For the text-containing cell, return its midpoint in [X, Y] coordinate format. 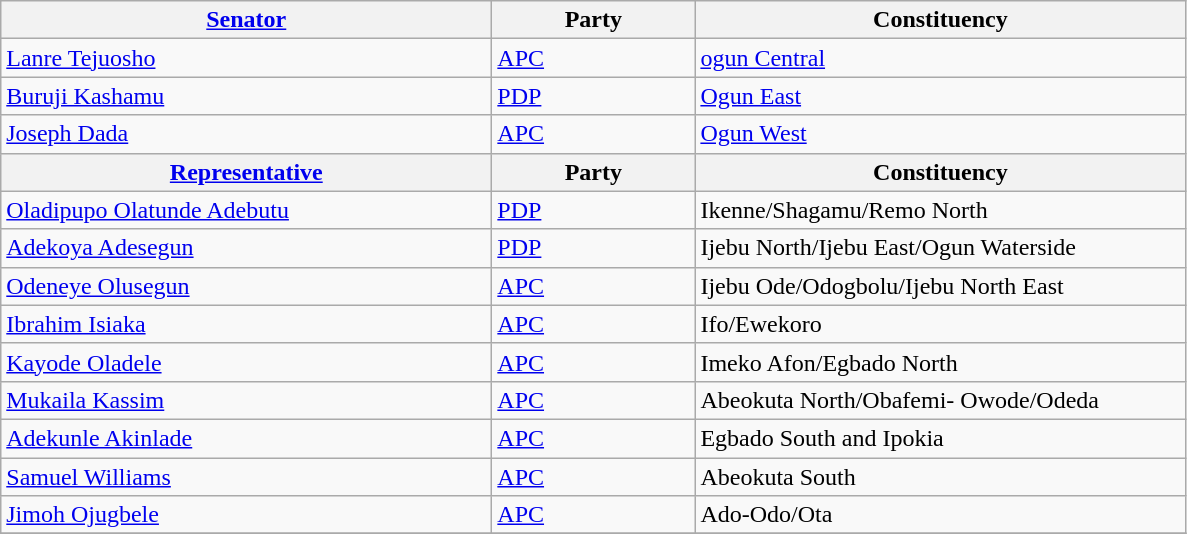
Abeokuta South [940, 477]
Adekoya Adesegun [246, 248]
Joseph Dada [246, 134]
Buruji Kashamu [246, 96]
Ibrahim Isiaka [246, 324]
Ogun East [940, 96]
Jimoh Ojugbele [246, 515]
Mukaila Kassim [246, 400]
Ogun West [940, 134]
ogun Central [940, 58]
Samuel Williams [246, 477]
Ifo/Ewekoro [940, 324]
Ado-Odo/Ota [940, 515]
Senator [246, 20]
Oladipupo Olatunde Adebutu [246, 210]
Adekunle Akinlade [246, 438]
Ikenne/Shagamu/Remo North [940, 210]
Ijebu Ode/Odogbolu/Ijebu North East [940, 286]
Egbado South and Ipokia [940, 438]
Imeko Afon/Egbado North [940, 362]
Ijebu North/Ijebu East/Ogun Waterside [940, 248]
Abeokuta North/Obafemi- Owode/Odeda [940, 400]
Odeneye Olusegun [246, 286]
Representative [246, 172]
Kayode Oladele [246, 362]
Lanre Tejuosho [246, 58]
